Determine the (x, y) coordinate at the center of the cell enclosing the given text.  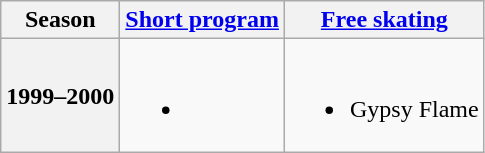
1999–2000 (60, 96)
Free skating (384, 20)
Gypsy Flame (384, 96)
Season (60, 20)
Short program (202, 20)
